For the text-containing cell, return its midpoint in [X, Y] coordinate format. 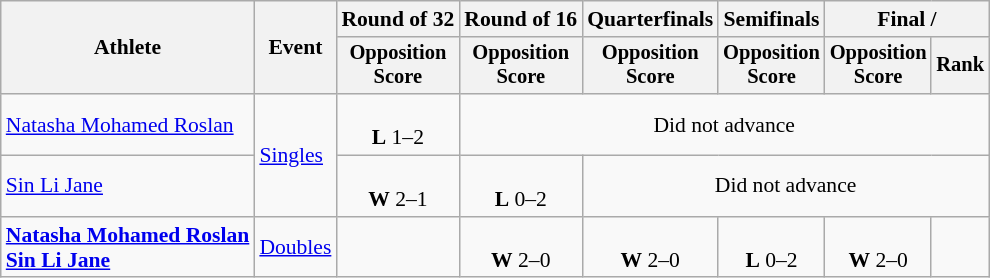
L 1–2 [398, 124]
Round of 32 [398, 19]
Singles [295, 155]
Event [295, 48]
Semifinals [772, 19]
Sin Li Jane [128, 186]
W 2–1 [398, 186]
Natasha Mohamed RoslanSin Li Jane [128, 248]
Natasha Mohamed Roslan [128, 124]
Quarterfinals [650, 19]
Rank [960, 66]
Final / [907, 19]
Doubles [295, 248]
Athlete [128, 48]
Round of 16 [520, 19]
